Return (x, y) of the center of cell containing provided text 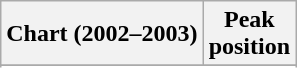
Peakposition (249, 34)
Chart (2002–2003) (102, 34)
